Scan for the cell matching the given text and deliver its (x, y) coordinate at center. 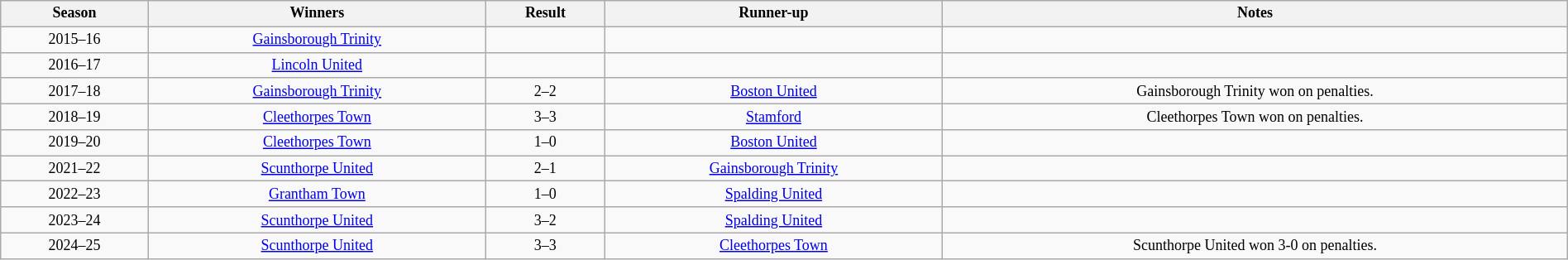
2024–25 (74, 245)
2021–22 (74, 169)
Lincoln United (318, 65)
2018–19 (74, 116)
Grantham Town (318, 194)
Stamford (774, 116)
2017–18 (74, 91)
Gainsborough Trinity won on penalties. (1255, 91)
2016–17 (74, 65)
2023–24 (74, 220)
Cleethorpes Town won on penalties. (1255, 116)
2022–23 (74, 194)
2–1 (546, 169)
2019–20 (74, 142)
2–2 (546, 91)
Winners (318, 13)
Season (74, 13)
Notes (1255, 13)
Scunthorpe United won 3-0 on penalties. (1255, 245)
3–2 (546, 220)
Result (546, 13)
Runner-up (774, 13)
2015–16 (74, 40)
